From the cell containing the given text, extract its center point as (X, Y) coordinate. 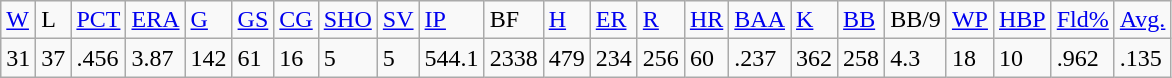
SV (398, 20)
31 (18, 58)
WP (970, 20)
BB/9 (916, 20)
.237 (760, 58)
L (54, 20)
3.87 (156, 58)
18 (970, 58)
R (660, 20)
BB (862, 20)
PCT (98, 20)
.456 (98, 58)
37 (54, 58)
HR (706, 20)
16 (296, 58)
2338 (514, 58)
BF (514, 20)
479 (566, 58)
Avg. (1142, 20)
258 (862, 58)
ER (614, 20)
.135 (1142, 58)
IP (452, 20)
Fld% (1082, 20)
BAA (760, 20)
K (814, 20)
SHO (348, 20)
4.3 (916, 58)
H (566, 20)
CG (296, 20)
HBP (1022, 20)
544.1 (452, 58)
.962 (1082, 58)
362 (814, 58)
234 (614, 58)
W (18, 20)
ERA (156, 20)
GS (253, 20)
142 (208, 58)
60 (706, 58)
256 (660, 58)
G (208, 20)
61 (253, 58)
10 (1022, 58)
